Locate the cell with the specified text and output its [X, Y] center coordinate. 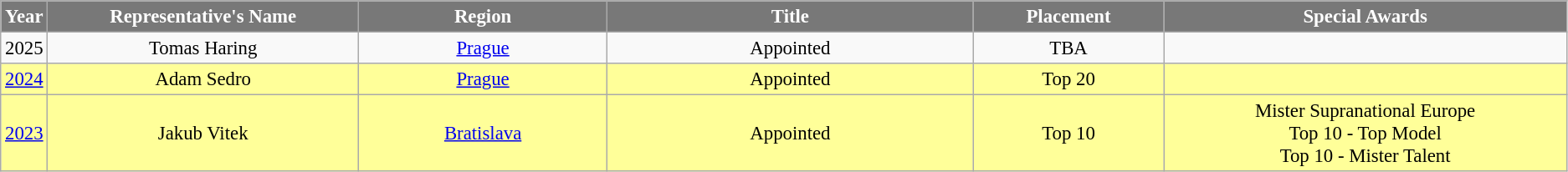
TBA [1068, 48]
Top 10 [1068, 134]
Tomas Haring [203, 48]
2024 [24, 79]
Adam Sedro [203, 79]
2023 [24, 134]
Representative's Name [203, 17]
Placement [1068, 17]
Mister Supranational EuropeTop 10 - Top ModelTop 10 - Mister Talent [1366, 134]
Bratislava [484, 134]
Top 20 [1068, 79]
Jakub Vitek [203, 134]
Year [24, 17]
Title [791, 17]
Special Awards [1366, 17]
Region [484, 17]
2025 [24, 48]
